Identify which cell holds the provided text, then report its [X, Y] central coordinate. 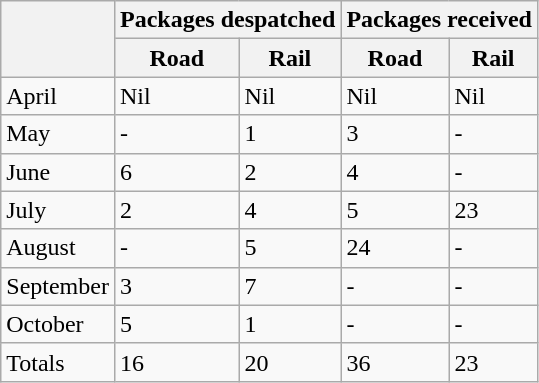
24 [395, 248]
20 [290, 362]
Packages despatched [227, 20]
36 [395, 362]
September [58, 286]
Packages received [440, 20]
6 [176, 172]
16 [176, 362]
7 [290, 286]
April [58, 96]
Totals [58, 362]
October [58, 324]
July [58, 210]
June [58, 172]
May [58, 134]
August [58, 248]
